Return the (x, y) coordinate for the center point of the cell that contains the specified text.  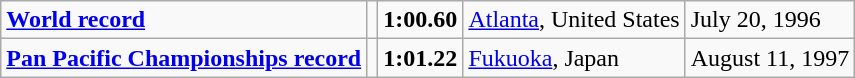
World record (184, 20)
August 11, 1997 (770, 58)
Fukuoka, Japan (574, 58)
July 20, 1996 (770, 20)
1:01.22 (420, 58)
Atlanta, United States (574, 20)
Pan Pacific Championships record (184, 58)
1:00.60 (420, 20)
